Extract the (x, y) coordinate from the center of the cell holding the provided text.  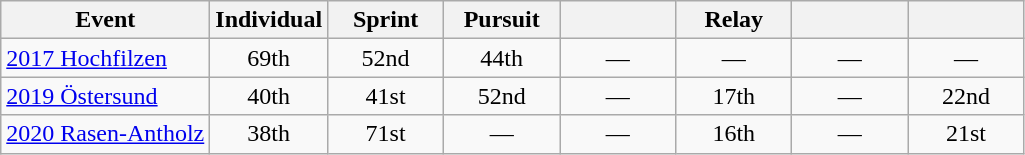
17th (734, 96)
41st (386, 96)
Sprint (386, 20)
22nd (966, 96)
21st (966, 134)
Individual (269, 20)
Event (106, 20)
2017 Hochfilzen (106, 58)
44th (502, 58)
2019 Östersund (106, 96)
71st (386, 134)
16th (734, 134)
40th (269, 96)
2020 Rasen-Antholz (106, 134)
Relay (734, 20)
38th (269, 134)
Pursuit (502, 20)
69th (269, 58)
